Extract the (x, y) coordinate from the center of the cell holding the provided text.  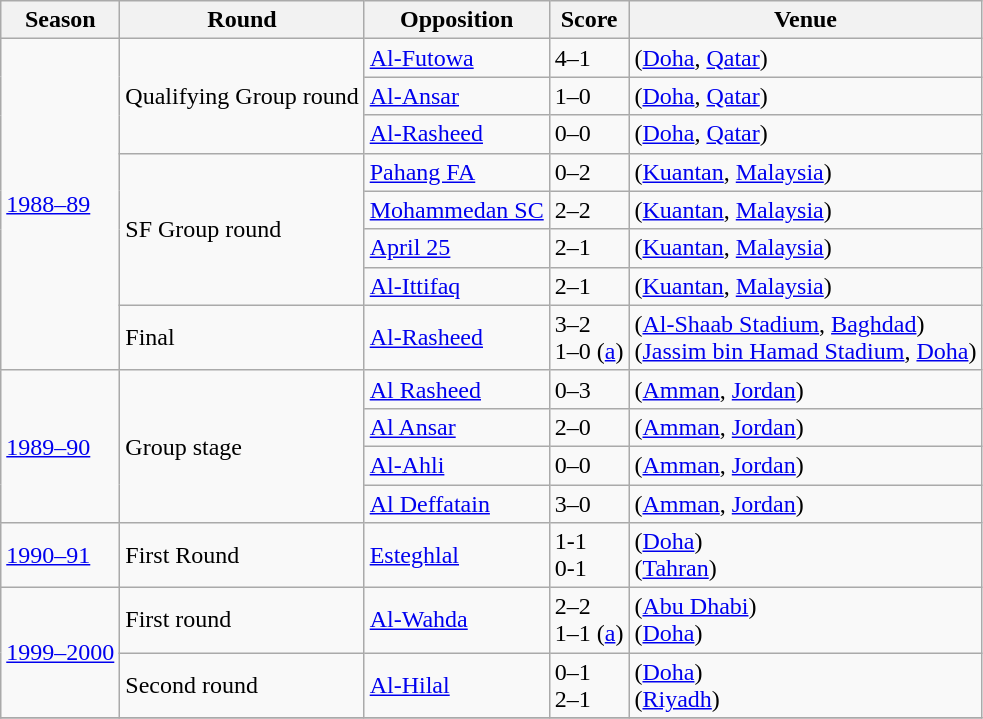
2–21–1 (a) (589, 620)
3–0 (589, 503)
(Doha)(Riyadh) (806, 686)
Venue (806, 20)
3–21–0 (a) (589, 338)
1988–89 (60, 205)
Esteghlal (456, 556)
Al-Wahda (456, 620)
2–0 (589, 427)
1990–91 (60, 556)
Opposition (456, 20)
0–2 (589, 172)
Al-Ahli (456, 465)
1989–90 (60, 446)
(Doha)(Tahran) (806, 556)
Al Deffatain (456, 503)
Score (589, 20)
First round (242, 620)
Pahang FA (456, 172)
Al-Ittifaq (456, 286)
Mohammedan SC (456, 210)
4–1 (589, 58)
1-10-1 (589, 556)
1–0 (589, 96)
Al Ansar (456, 427)
Final (242, 338)
1999–2000 (60, 653)
Round (242, 20)
Group stage (242, 446)
Season (60, 20)
0–3 (589, 389)
Al-Ansar (456, 96)
SF Group round (242, 229)
Al Rasheed (456, 389)
0–12–1 (589, 686)
Al-Hilal (456, 686)
Qualifying Group round (242, 96)
(Al-Shaab Stadium, Baghdad)(Jassim bin Hamad Stadium, Doha) (806, 338)
Al-Futowa (456, 58)
April 25 (456, 248)
2–2 (589, 210)
First Round (242, 556)
Second round (242, 686)
(Abu Dhabi)(Doha) (806, 620)
